For the text-containing cell, return its midpoint in (x, y) coordinate format. 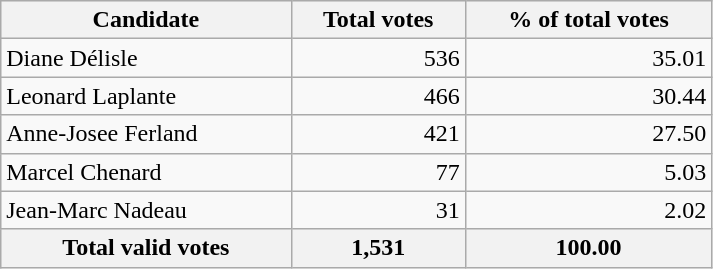
2.02 (588, 210)
Candidate (146, 20)
35.01 (588, 58)
27.50 (588, 134)
1,531 (378, 248)
Anne-Josee Ferland (146, 134)
Diane Délisle (146, 58)
100.00 (588, 248)
Total valid votes (146, 248)
466 (378, 96)
Marcel Chenard (146, 172)
5.03 (588, 172)
30.44 (588, 96)
536 (378, 58)
% of total votes (588, 20)
31 (378, 210)
Total votes (378, 20)
Leonard Laplante (146, 96)
421 (378, 134)
Jean-Marc Nadeau (146, 210)
77 (378, 172)
